From the cell containing the given text, extract its center point as (x, y) coordinate. 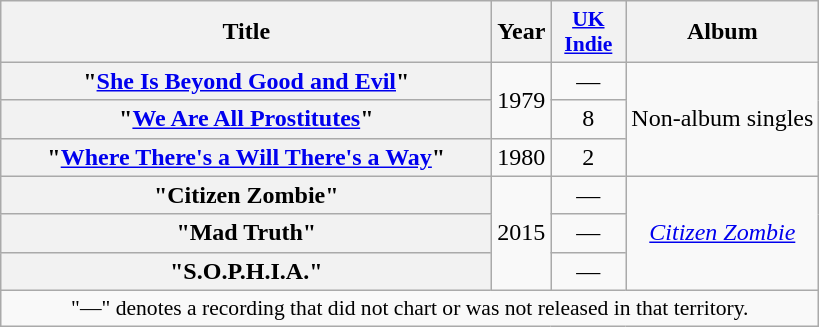
Citizen Zombie (722, 233)
Title (246, 32)
2015 (522, 233)
"She Is Beyond Good and Evil" (246, 81)
Non-album singles (722, 119)
"Mad Truth" (246, 233)
"S.O.P.H.I.A." (246, 271)
UK Indie (588, 32)
"We Are All Prostitutes" (246, 119)
"—" denotes a recording that did not chart or was not released in that territory. (410, 308)
2 (588, 157)
1979 (522, 100)
1980 (522, 157)
8 (588, 119)
Year (522, 32)
"Citizen Zombie" (246, 195)
"Where There's a Will There's a Way" (246, 157)
Album (722, 32)
